Output the [x, y] coordinate of the center of the cell containing the given text.  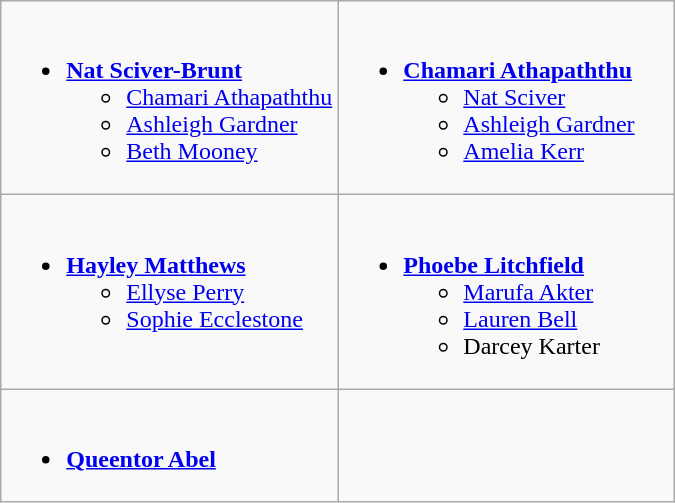
Phoebe Litchfield Marufa Akter Lauren Bell Darcey Karter [506, 292]
Hayley Matthews Ellyse Perry Sophie Ecclestone [170, 292]
Chamari Athapaththu Nat Sciver Ashleigh Gardner Amelia Kerr [506, 98]
Queentor Abel [170, 446]
Nat Sciver-Brunt Chamari Athapaththu Ashleigh Gardner Beth Mooney [170, 98]
